From the cell containing the given text, extract its center point as [x, y] coordinate. 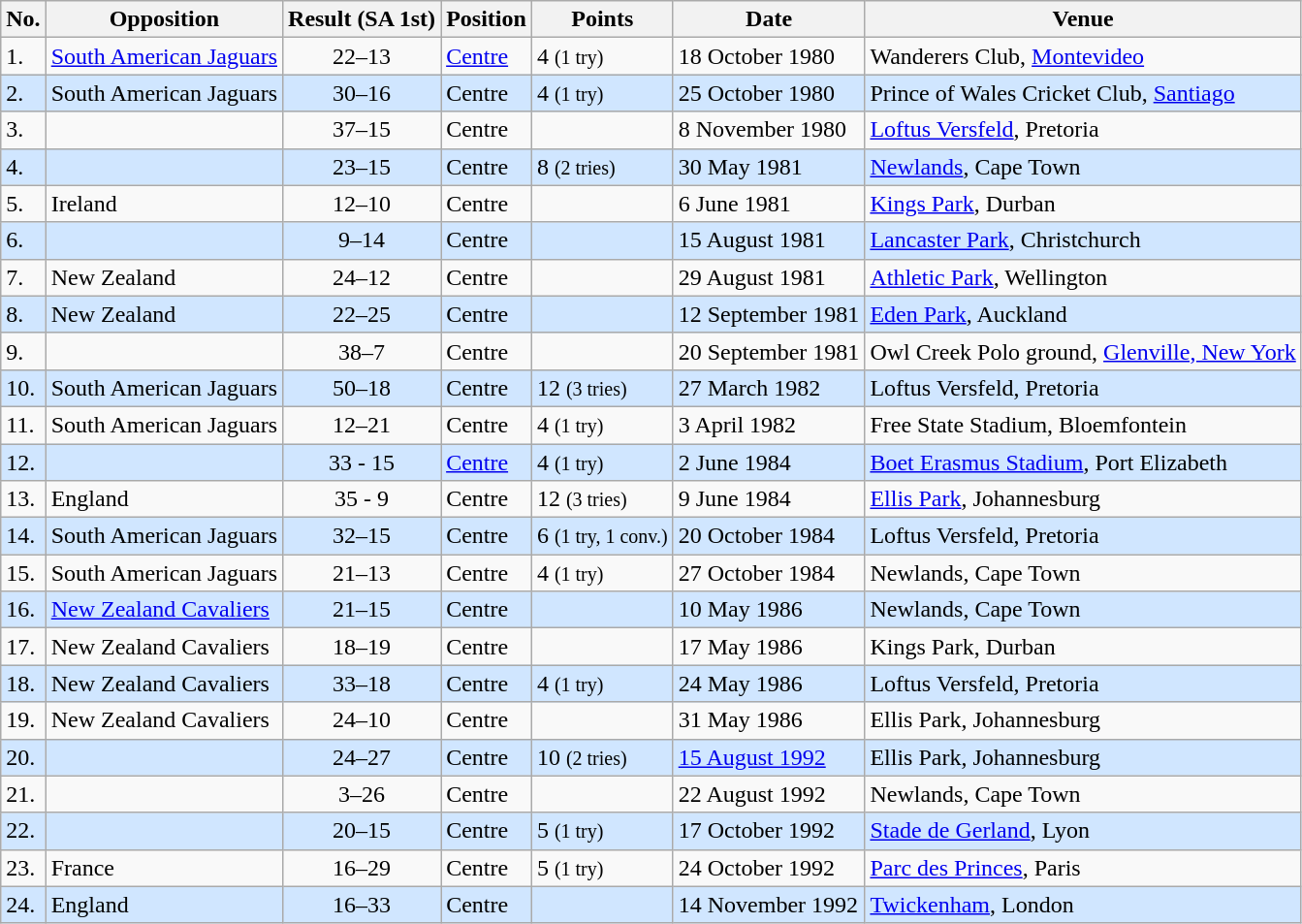
20 September 1981 [769, 351]
17 October 1992 [769, 831]
20 October 1984 [769, 536]
Date [769, 19]
Free State Stadium, Bloemfontein [1083, 425]
Eden Park, Auckland [1083, 314]
21. [23, 794]
16–29 [363, 868]
18 October 1980 [769, 56]
14 November 1992 [769, 905]
7. [23, 277]
25 October 1980 [769, 93]
8 (2 tries) [602, 167]
10 May 1986 [769, 610]
Owl Creek Polo ground, Glenville, New York [1083, 351]
9–14 [363, 240]
21–13 [363, 573]
24 October 1992 [769, 868]
Prince of Wales Cricket Club, Santiago [1083, 93]
24–12 [363, 277]
16–33 [363, 905]
Result (SA 1st) [363, 19]
24–27 [363, 757]
15 August 1981 [769, 240]
22. [23, 831]
4. [23, 167]
Lancaster Park, Christchurch [1083, 240]
2. [23, 93]
6 June 1981 [769, 204]
6 (1 try, 1 conv.) [602, 536]
Points [602, 19]
Twickenham, London [1083, 905]
11. [23, 425]
12–21 [363, 425]
30 May 1981 [769, 167]
Venue [1083, 19]
22–13 [363, 56]
10 (2 tries) [602, 757]
Wanderers Club, Montevideo [1083, 56]
30–16 [363, 93]
3–26 [363, 794]
29 August 1981 [769, 277]
8. [23, 314]
33 - 15 [363, 462]
3 April 1982 [769, 425]
22–25 [363, 314]
13. [23, 499]
10. [23, 388]
Boet Erasmus Stadium, Port Elizabeth [1083, 462]
22 August 1992 [769, 794]
20. [23, 757]
16. [23, 610]
Ireland [164, 204]
19. [23, 720]
27 March 1982 [769, 388]
20–15 [363, 831]
France [164, 868]
18. [23, 684]
38–7 [363, 351]
Opposition [164, 19]
12 September 1981 [769, 314]
5. [23, 204]
15. [23, 573]
Stade de Gerland, Lyon [1083, 831]
Athletic Park, Wellington [1083, 277]
50–18 [363, 388]
31 May 1986 [769, 720]
27 October 1984 [769, 573]
18–19 [363, 647]
23–15 [363, 167]
No. [23, 19]
8 November 1980 [769, 130]
33–18 [363, 684]
Parc des Princes, Paris [1083, 868]
9. [23, 351]
3. [23, 130]
24. [23, 905]
37–15 [363, 130]
12. [23, 462]
35 - 9 [363, 499]
15 August 1992 [769, 757]
32–15 [363, 536]
24–10 [363, 720]
21–15 [363, 610]
12–10 [363, 204]
1. [23, 56]
14. [23, 536]
23. [23, 868]
17. [23, 647]
2 June 1984 [769, 462]
Position [487, 19]
6. [23, 240]
9 June 1984 [769, 499]
24 May 1986 [769, 684]
17 May 1986 [769, 647]
